Identify which cell holds the provided text, then report its (x, y) central coordinate. 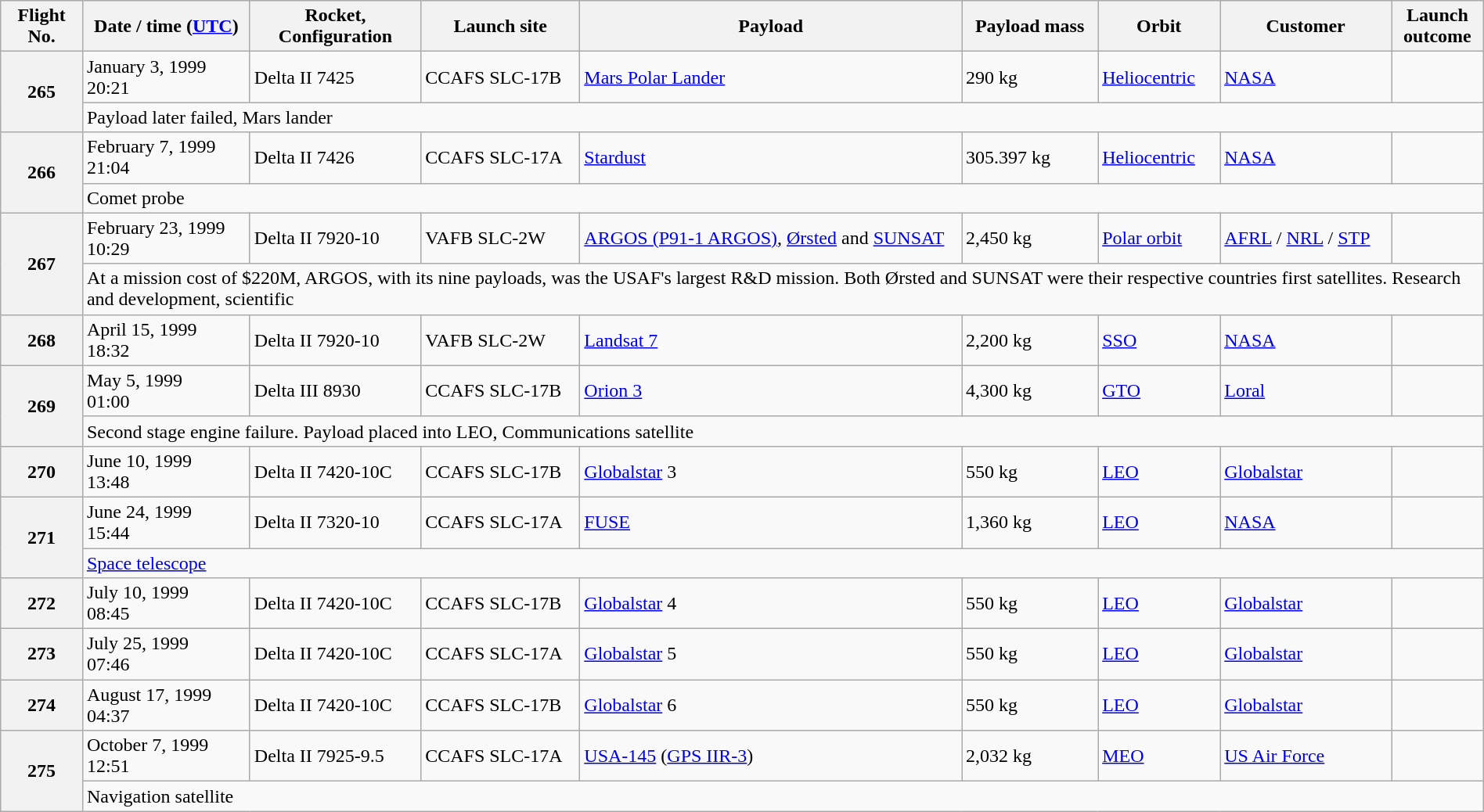
270 (42, 471)
1,360 kg (1030, 523)
Stardust (771, 158)
October 7, 199912:51 (166, 756)
265 (42, 92)
2,032 kg (1030, 756)
Space telescope (783, 562)
271 (42, 537)
Mars Polar Lander (771, 77)
Launch site (501, 27)
Orion 3 (771, 391)
February 7, 199921:04 (166, 158)
Globalstar 3 (771, 471)
269 (42, 405)
273 (42, 654)
July 10, 199908:45 (166, 604)
FUSE (771, 523)
July 25, 199907:46 (166, 654)
August 17, 199904:37 (166, 706)
Globalstar 4 (771, 604)
Delta III 8930 (335, 391)
US Air Force (1306, 756)
Orbit (1159, 27)
268 (42, 340)
MEO (1159, 756)
Launch outcome (1438, 27)
AFRL / NRL / STP (1306, 238)
Globalstar 5 (771, 654)
February 23, 199910:29 (166, 238)
June 24, 199915:44 (166, 523)
May 5, 199901:00 (166, 391)
Customer (1306, 27)
Navigation satellite (783, 796)
Delta II 7320-10 (335, 523)
Landsat 7 (771, 340)
Delta II 7425 (335, 77)
Delta II 7925-9.5 (335, 756)
ARGOS (P91-1 ARGOS), Ørsted and SUNSAT (771, 238)
Second stage engine failure. Payload placed into LEO, Communications satellite (783, 431)
SSO (1159, 340)
Loral (1306, 391)
June 10, 199913:48 (166, 471)
Rocket, Configuration (335, 27)
Flight No. (42, 27)
January 3, 199920:21 (166, 77)
290 kg (1030, 77)
2,200 kg (1030, 340)
275 (42, 771)
274 (42, 706)
April 15, 199918:32 (166, 340)
Globalstar 6 (771, 706)
Payload later failed, Mars lander (783, 117)
305.397 kg (1030, 158)
GTO (1159, 391)
Payload (771, 27)
266 (42, 172)
USA-145 (GPS IIR-3) (771, 756)
2,450 kg (1030, 238)
267 (42, 264)
Comet probe (783, 198)
Delta II 7426 (335, 158)
Payload mass (1030, 27)
Polar orbit (1159, 238)
272 (42, 604)
Date / time (UTC) (166, 27)
4,300 kg (1030, 391)
